From the cell containing the given text, extract its center point as [X, Y] coordinate. 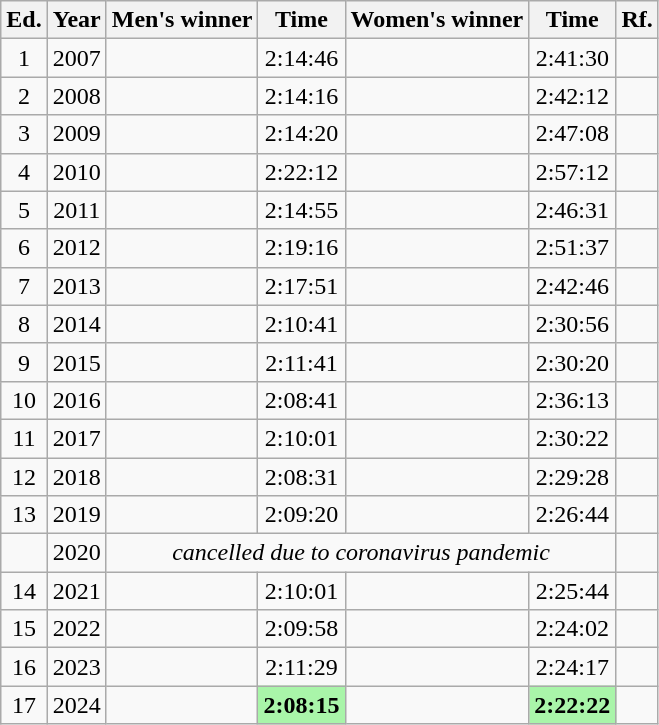
2022 [76, 629]
2:22:22 [572, 705]
Men's winner [182, 20]
2:09:20 [302, 515]
2013 [76, 286]
2012 [76, 248]
2:57:12 [572, 172]
2:30:56 [572, 324]
2:08:41 [302, 400]
2:19:16 [302, 248]
2:09:58 [302, 629]
2:17:51 [302, 286]
2015 [76, 362]
2:14:20 [302, 134]
2:08:15 [302, 705]
2:51:37 [572, 248]
2014 [76, 324]
Women's winner [437, 20]
5 [24, 210]
2010 [76, 172]
4 [24, 172]
2007 [76, 58]
2017 [76, 438]
8 [24, 324]
14 [24, 591]
2024 [76, 705]
2008 [76, 96]
2:14:55 [302, 210]
2009 [76, 134]
2023 [76, 667]
2:42:12 [572, 96]
9 [24, 362]
Year [76, 20]
6 [24, 248]
2019 [76, 515]
2:11:29 [302, 667]
2:41:30 [572, 58]
2011 [76, 210]
2:14:16 [302, 96]
2:24:02 [572, 629]
16 [24, 667]
1 [24, 58]
17 [24, 705]
11 [24, 438]
Ed. [24, 20]
10 [24, 400]
12 [24, 477]
2:11:41 [302, 362]
2021 [76, 591]
2:42:46 [572, 286]
cancelled due to coronavirus pandemic [361, 553]
2:30:20 [572, 362]
2:36:13 [572, 400]
2:47:08 [572, 134]
2:08:31 [302, 477]
2:10:41 [302, 324]
7 [24, 286]
2:46:31 [572, 210]
2:26:44 [572, 515]
2 [24, 96]
2:25:44 [572, 591]
2016 [76, 400]
2:24:17 [572, 667]
2018 [76, 477]
13 [24, 515]
Rf. [637, 20]
2020 [76, 553]
2:30:22 [572, 438]
2:14:46 [302, 58]
2:29:28 [572, 477]
15 [24, 629]
2:22:12 [302, 172]
3 [24, 134]
